Provide the (x, y) coordinate of the cell's center where the given text is located.  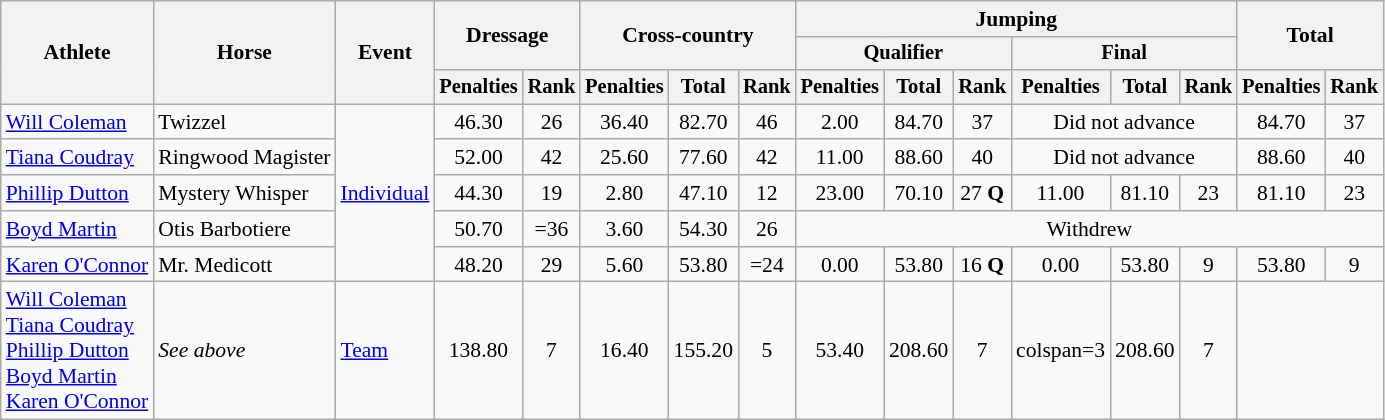
2.00 (840, 122)
25.60 (624, 158)
Event (384, 52)
Individual (384, 193)
Horse (244, 52)
27 Q (982, 193)
Twizzel (244, 122)
Final (1124, 54)
44.30 (478, 193)
Dressage (507, 36)
Tiana Coudray (78, 158)
=36 (552, 229)
2.80 (624, 193)
50.70 (478, 229)
=24 (767, 265)
138.80 (478, 351)
5.60 (624, 265)
Karen O'Connor (78, 265)
Qualifier (904, 54)
29 (552, 265)
Jumping (1017, 19)
Will Coleman (78, 122)
155.20 (704, 351)
12 (767, 193)
70.10 (918, 193)
Boyd Martin (78, 229)
46 (767, 122)
Athlete (78, 52)
77.60 (704, 158)
16.40 (624, 351)
5 (767, 351)
47.10 (704, 193)
82.70 (704, 122)
19 (552, 193)
Withdrew (1090, 229)
See above (244, 351)
48.20 (478, 265)
54.30 (704, 229)
3.60 (624, 229)
16 Q (982, 265)
23.00 (840, 193)
colspan=3 (1060, 351)
36.40 (624, 122)
Otis Barbotiere (244, 229)
Mystery Whisper (244, 193)
Mr. Medicott (244, 265)
Cross-country (688, 36)
Will ColemanTiana CoudrayPhillip DuttonBoyd MartinKaren O'Connor (78, 351)
53.40 (840, 351)
46.30 (478, 122)
Ringwood Magister (244, 158)
Team (384, 351)
Phillip Dutton (78, 193)
52.00 (478, 158)
